Detect which cell encompasses the target text, then output its (X, Y) center coordinate. 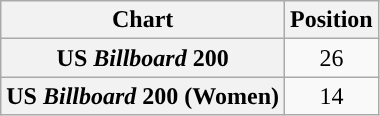
Chart (143, 20)
US Billboard 200 (Women) (143, 96)
14 (332, 96)
US Billboard 200 (143, 58)
26 (332, 58)
Position (332, 20)
